Provide the (x, y) coordinate of the cell's center where the given text is located.  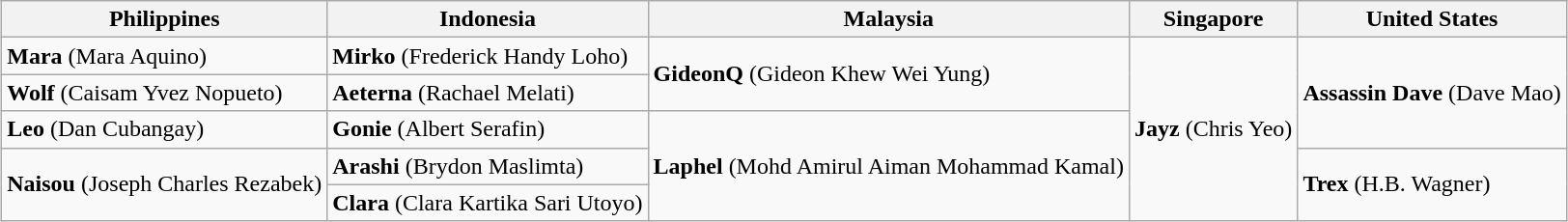
Trex (H.B. Wagner) (1432, 184)
Mirko (Frederick Handy Loho) (488, 56)
Assassin Dave (Dave Mao) (1432, 93)
Arashi (Brydon Maslimta) (488, 166)
Naisou (Joseph Charles Rezabek) (164, 184)
Aeterna (Rachael Melati) (488, 93)
Clara (Clara Kartika Sari Utoyo) (488, 203)
Gonie (Albert Serafin) (488, 129)
Singapore (1213, 19)
Mara (Mara Aquino) (164, 56)
Indonesia (488, 19)
Laphel (Mohd Amirul Aiman Mohammad Kamal) (888, 166)
Philippines (164, 19)
Jayz (Chris Yeo) (1213, 129)
GideonQ (Gideon Khew Wei Yung) (888, 74)
Wolf (Caisam Yvez Nopueto) (164, 93)
Malaysia (888, 19)
United States (1432, 19)
Leo (Dan Cubangay) (164, 129)
